Return the [x, y] coordinate for the center point of the cell that contains the specified text.  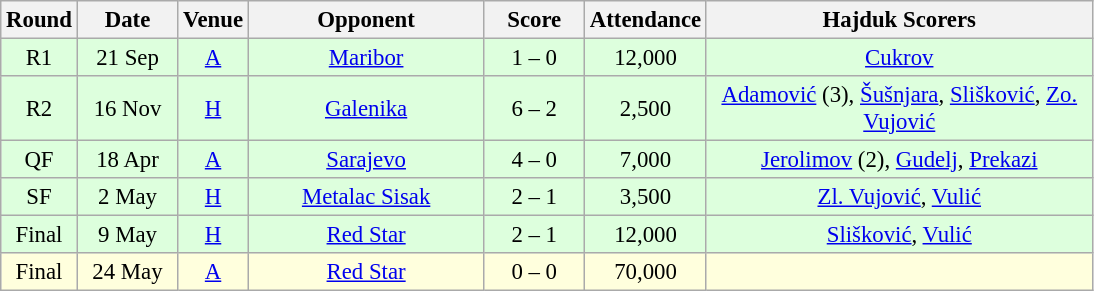
Cukrov [899, 58]
Metalac Sisak [366, 197]
SF [39, 197]
QF [39, 160]
Jerolimov (2), Gudelj, Prekazi [899, 160]
Zl. Vujović, Vulić [899, 197]
4 – 0 [534, 160]
Galenika [366, 108]
Maribor [366, 58]
Adamović (3), Šušnjara, Slišković, Zo. Vujović [899, 108]
9 May [128, 235]
3,500 [646, 197]
Attendance [646, 20]
6 – 2 [534, 108]
Slišković, Vulić [899, 235]
Sarajevo [366, 160]
7,000 [646, 160]
Round [39, 20]
2 May [128, 197]
1 – 0 [534, 58]
2,500 [646, 108]
Score [534, 20]
Opponent [366, 20]
Final [39, 235]
21 Sep [128, 58]
Hajduk Scorers [899, 20]
16 Nov [128, 108]
Date [128, 20]
R2 [39, 108]
Venue [214, 20]
R1 [39, 58]
18 Apr [128, 160]
Red Star [366, 235]
